Return the [X, Y] coordinate for the center point of the cell that contains the specified text.  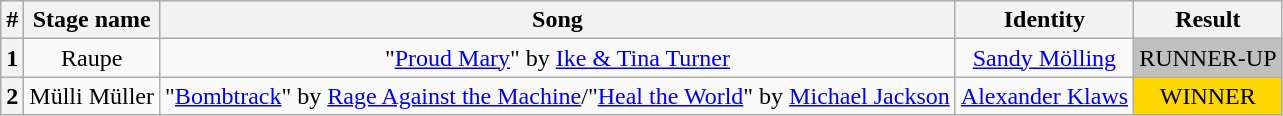
Stage name [92, 20]
Mülli Müller [92, 96]
Sandy Mölling [1044, 58]
"Proud Mary" by Ike & Tina Turner [558, 58]
Alexander Klaws [1044, 96]
RUNNER-UP [1208, 58]
Result [1208, 20]
Raupe [92, 58]
Identity [1044, 20]
2 [12, 96]
"Bombtrack" by Rage Against the Machine/"Heal the World" by Michael Jackson [558, 96]
# [12, 20]
1 [12, 58]
WINNER [1208, 96]
Song [558, 20]
